Search for the cell housing the specified text and yield its (X, Y) center coordinate. 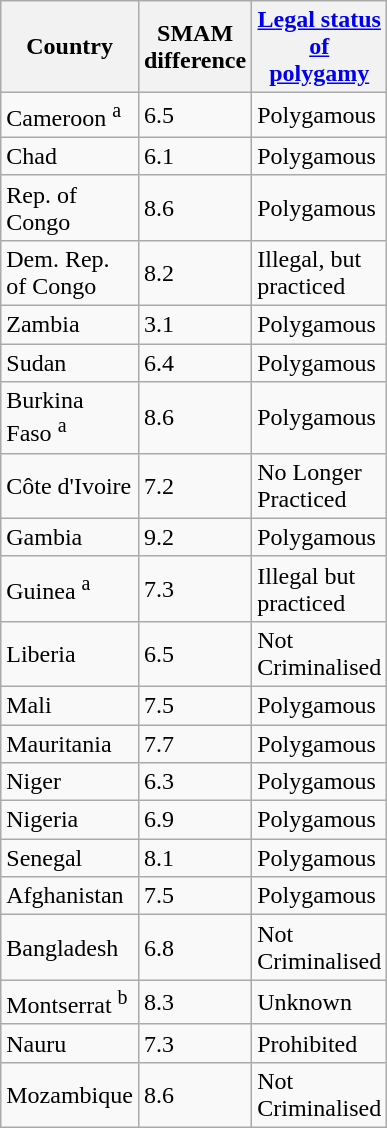
Mauritania (70, 744)
No Longer Practiced (320, 486)
6.1 (194, 156)
9.2 (194, 537)
Guinea a (70, 588)
Legal status of polygamy (320, 47)
Burkina Faso a (70, 418)
Afghanistan (70, 896)
3.1 (194, 325)
7.7 (194, 744)
6.3 (194, 782)
Country (70, 47)
Sudan (70, 363)
Nigeria (70, 820)
Zambia (70, 325)
Montserrat b (70, 1002)
Unknown (320, 1002)
SMAM difference (194, 47)
Senegal (70, 858)
Liberia (70, 654)
Niger (70, 782)
8.3 (194, 1002)
Côte d'Ivoire (70, 486)
Gambia (70, 537)
7.2 (194, 486)
Rep. of Congo (70, 208)
Bangladesh (70, 948)
Mali (70, 705)
8.2 (194, 272)
Dem. Rep. of Congo (70, 272)
8.1 (194, 858)
Illegal, but practiced (320, 272)
6.4 (194, 363)
Cameroon a (70, 116)
6.8 (194, 948)
Illegal but practiced (320, 588)
6.9 (194, 820)
Mozambique (70, 1096)
Prohibited (320, 1043)
Chad (70, 156)
Nauru (70, 1043)
